Determine the (x, y) coordinate at the center of the cell enclosing the given text.  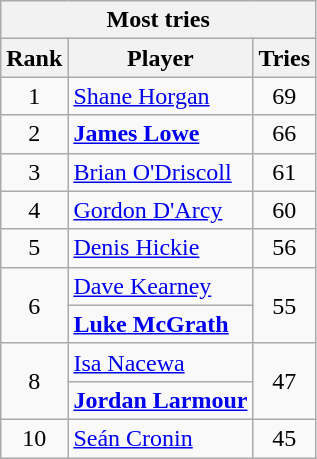
45 (284, 438)
1 (34, 96)
55 (284, 305)
2 (34, 134)
Brian O'Driscoll (160, 172)
Player (160, 58)
8 (34, 381)
10 (34, 438)
6 (34, 305)
Tries (284, 58)
Shane Horgan (160, 96)
4 (34, 210)
Jordan Larmour (160, 400)
47 (284, 381)
69 (284, 96)
Denis Hickie (160, 248)
Luke McGrath (160, 324)
Rank (34, 58)
60 (284, 210)
Most tries (158, 20)
James Lowe (160, 134)
3 (34, 172)
Gordon D'Arcy (160, 210)
Isa Nacewa (160, 362)
Dave Kearney (160, 286)
Seán Cronin (160, 438)
56 (284, 248)
66 (284, 134)
5 (34, 248)
61 (284, 172)
